Return [X, Y] of the center of cell containing provided text 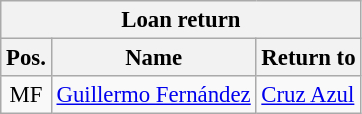
Pos. [26, 58]
Name [154, 58]
MF [26, 95]
Loan return [181, 20]
Guillermo Fernández [154, 95]
Cruz Azul [308, 95]
Return to [308, 58]
